Locate the cell with the specified text and output its [x, y] center coordinate. 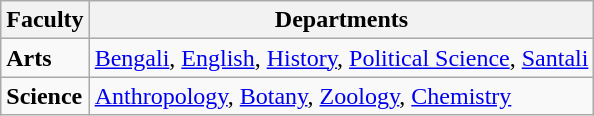
Anthropology, Botany, Zoology, Chemistry [342, 96]
Faculty [45, 20]
Bengali, English, History, Political Science, Santali [342, 58]
Arts [45, 58]
Science [45, 96]
Departments [342, 20]
